Search for the cell housing the specified text and yield its [X, Y] center coordinate. 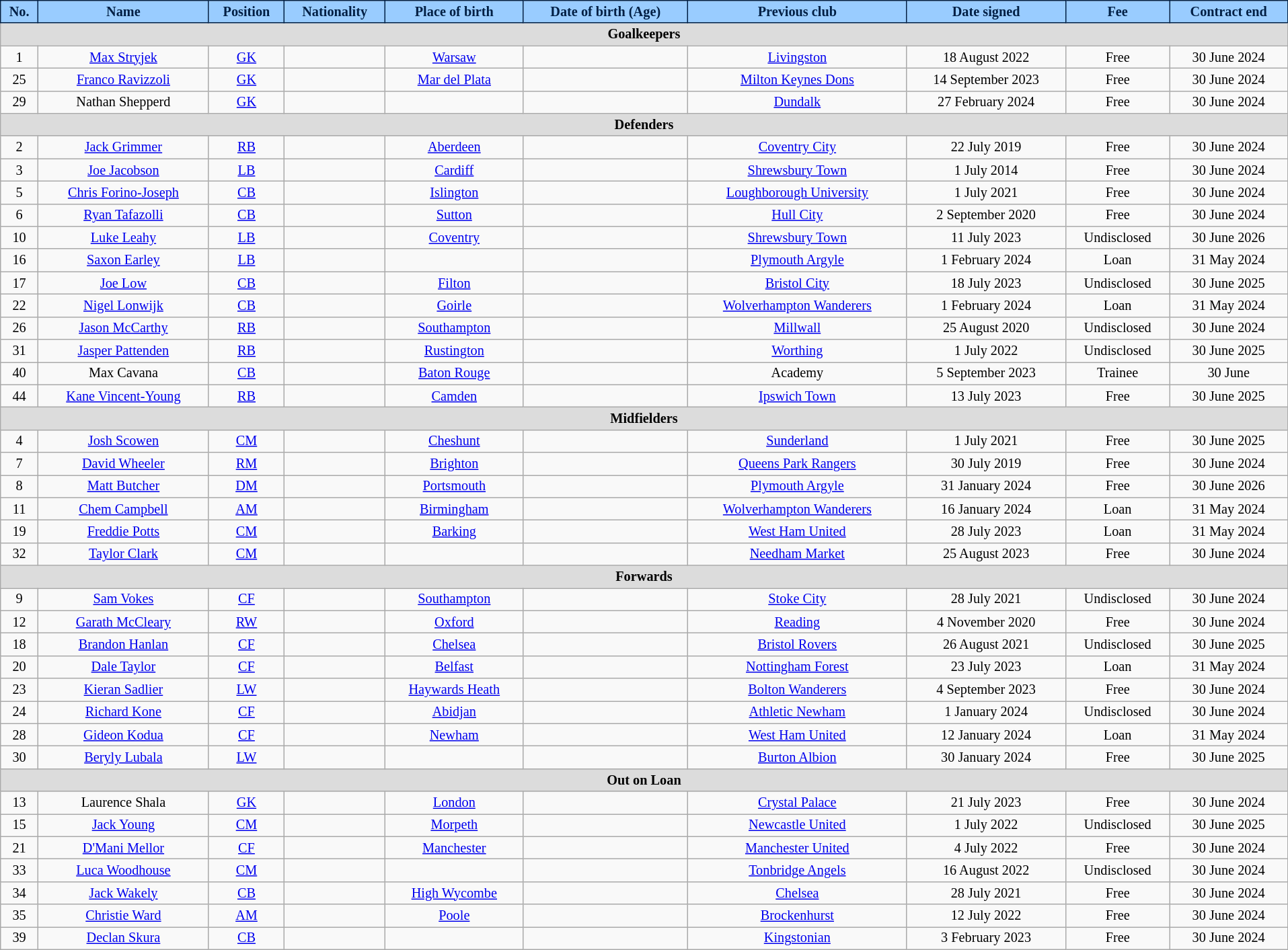
Jack Young [123, 825]
Position [246, 11]
Ipswich Town [798, 396]
28 [20, 735]
Camden [455, 396]
26 August 2021 [986, 644]
1 [20, 56]
Contract end [1228, 11]
12 January 2024 [986, 735]
7 [20, 463]
Fee [1118, 11]
Reading [798, 622]
11 [20, 509]
Jason McCarthy [123, 328]
25 [20, 79]
Bristol City [798, 283]
Jack Grimmer [123, 147]
Birmingham [455, 509]
17 [20, 283]
London [455, 803]
2 [20, 147]
Joe Low [123, 283]
4 July 2022 [986, 848]
27 February 2024 [986, 102]
21 July 2023 [986, 803]
24 [20, 712]
Gideon Kodua [123, 735]
39 [20, 938]
Date of birth (Age) [605, 11]
Beryly Lubala [123, 757]
Sam Vokes [123, 599]
14 September 2023 [986, 79]
Warsaw [455, 56]
Defenders [644, 124]
Worthing [798, 350]
Nathan Shepperd [123, 102]
4 November 2020 [986, 622]
Ryan Tafazolli [123, 215]
30 [20, 757]
Tonbridge Angels [798, 870]
Declan Skura [123, 938]
11 July 2023 [986, 237]
8 [20, 486]
Poole [455, 916]
5 [20, 192]
D'Mani Mellor [123, 848]
DM [246, 486]
28 July 2023 [986, 531]
6 [20, 215]
13 [20, 803]
Coventry [455, 237]
No. [20, 11]
16 [20, 260]
16 January 2024 [986, 509]
Cheshunt [455, 441]
Saxon Earley [123, 260]
RM [246, 463]
Abidjan [455, 712]
Athletic Newham [798, 712]
Taylor Clark [123, 554]
29 [20, 102]
Kane Vincent-Young [123, 396]
23 July 2023 [986, 667]
Matt Butcher [123, 486]
Name [123, 11]
Loughborough University [798, 192]
20 [20, 667]
Aberdeen [455, 147]
31 January 2024 [986, 486]
David Wheeler [123, 463]
Freddie Potts [123, 531]
Bolton Wanderers [798, 690]
Goirle [455, 305]
1 July 2014 [986, 170]
Luca Woodhouse [123, 870]
2 September 2020 [986, 215]
31 [20, 350]
Brighton [455, 463]
25 August 2023 [986, 554]
16 August 2022 [986, 870]
Luke Leahy [123, 237]
Chem Campbell [123, 509]
Brockenhurst [798, 916]
Haywards Heath [455, 690]
Christie Ward [123, 916]
Max Cavana [123, 373]
4 [20, 441]
Nigel Lonwijk [123, 305]
33 [20, 870]
Garath McCleary [123, 622]
Place of birth [455, 11]
Newham [455, 735]
Millwall [798, 328]
23 [20, 690]
Laurence Shala [123, 803]
Brandon Hanlan [123, 644]
18 [20, 644]
Bristol Rovers [798, 644]
Date signed [986, 11]
Crystal Palace [798, 803]
Baton Rouge [455, 373]
3 February 2023 [986, 938]
Milton Keynes Dons [798, 79]
Rustington [455, 350]
Forwards [644, 576]
Queens Park Rangers [798, 463]
Goalkeepers [644, 34]
Barking [455, 531]
1 January 2024 [986, 712]
Dundalk [798, 102]
Trainee [1118, 373]
15 [20, 825]
Hull City [798, 215]
Stoke City [798, 599]
34 [20, 893]
40 [20, 373]
25 August 2020 [986, 328]
44 [20, 396]
18 July 2023 [986, 283]
32 [20, 554]
Mar del Plata [455, 79]
19 [20, 531]
22 July 2019 [986, 147]
Josh Scowen [123, 441]
22 [20, 305]
30 July 2019 [986, 463]
4 September 2023 [986, 690]
Sunderland [798, 441]
35 [20, 916]
Oxford [455, 622]
Kieran Sadlier [123, 690]
Academy [798, 373]
3 [20, 170]
9 [20, 599]
Kingstonian [798, 938]
Richard Kone [123, 712]
Midfielders [644, 418]
Belfast [455, 667]
Out on Loan [644, 780]
21 [20, 848]
Burton Albion [798, 757]
Joe Jacobson [123, 170]
Livingston [798, 56]
10 [20, 237]
Coventry City [798, 147]
Max Stryjek [123, 56]
Islington [455, 192]
Jack Wakely [123, 893]
18 August 2022 [986, 56]
Nottingham Forest [798, 667]
12 [20, 622]
5 September 2023 [986, 373]
Franco Ravizzoli [123, 79]
Needham Market [798, 554]
Sutton [455, 215]
13 July 2023 [986, 396]
Filton [455, 283]
30 June [1228, 373]
Manchester [455, 848]
12 July 2022 [986, 916]
26 [20, 328]
Previous club [798, 11]
Dale Taylor [123, 667]
Newcastle United [798, 825]
Manchester United [798, 848]
Nationality [335, 11]
30 January 2024 [986, 757]
Cardiff [455, 170]
High Wycombe [455, 893]
Jasper Pattenden [123, 350]
Portsmouth [455, 486]
Chris Forino-Joseph [123, 192]
RW [246, 622]
Morpeth [455, 825]
